Return the [x, y] coordinate for the center point of the cell that contains the specified text.  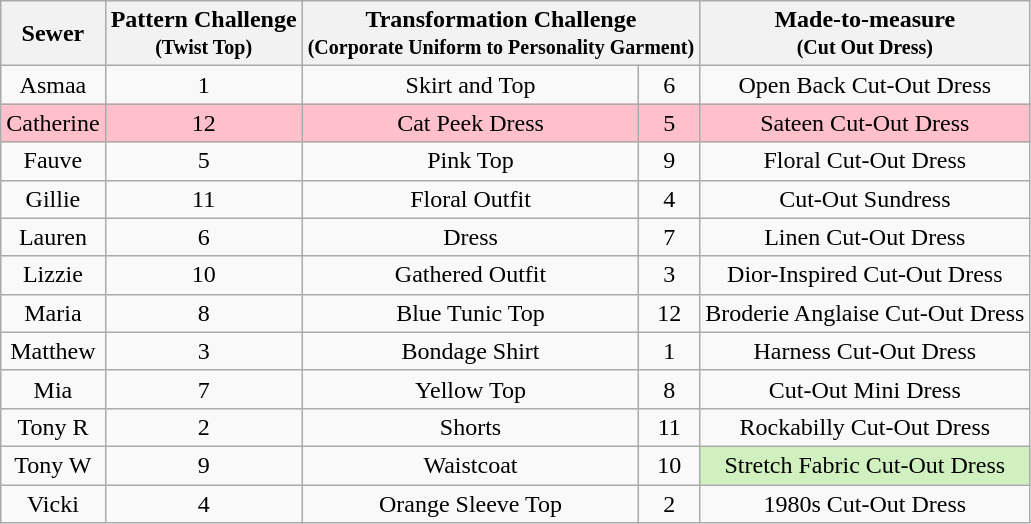
Linen Cut-Out Dress [865, 237]
Catherine [53, 123]
Sateen Cut-Out Dress [865, 123]
Dior-Inspired Cut-Out Dress [865, 275]
Cut-Out Sundress [865, 199]
Stretch Fabric Cut-Out Dress [865, 465]
Pattern Challenge(Twist Top) [204, 34]
Gathered Outfit [470, 275]
Cut-Out Mini Dress [865, 389]
Pink Top [470, 161]
Lauren [53, 237]
Skirt and Top [470, 85]
Sewer [53, 34]
Gillie [53, 199]
Transformation Challenge(Corporate Uniform to Personality Garment) [500, 34]
Mia [53, 389]
Shorts [470, 427]
Maria [53, 313]
Blue Tunic Top [470, 313]
Broderie Anglaise Cut-Out Dress [865, 313]
Bondage Shirt [470, 351]
Matthew [53, 351]
Dress [470, 237]
Yellow Top [470, 389]
Floral Cut-Out Dress [865, 161]
Rockabilly Cut-Out Dress [865, 427]
Harness Cut-Out Dress [865, 351]
Floral Outfit [470, 199]
Vicki [53, 503]
Asmaa [53, 85]
Tony R [53, 427]
Lizzie [53, 275]
Orange Sleeve Top [470, 503]
Waistcoat [470, 465]
Tony W [53, 465]
Open Back Cut-Out Dress [865, 85]
1980s Cut-Out Dress [865, 503]
Made-to-measure(Cut Out Dress) [865, 34]
Fauve [53, 161]
Cat Peek Dress [470, 123]
